Determine the (X, Y) coordinate at the center of the cell enclosing the given text.  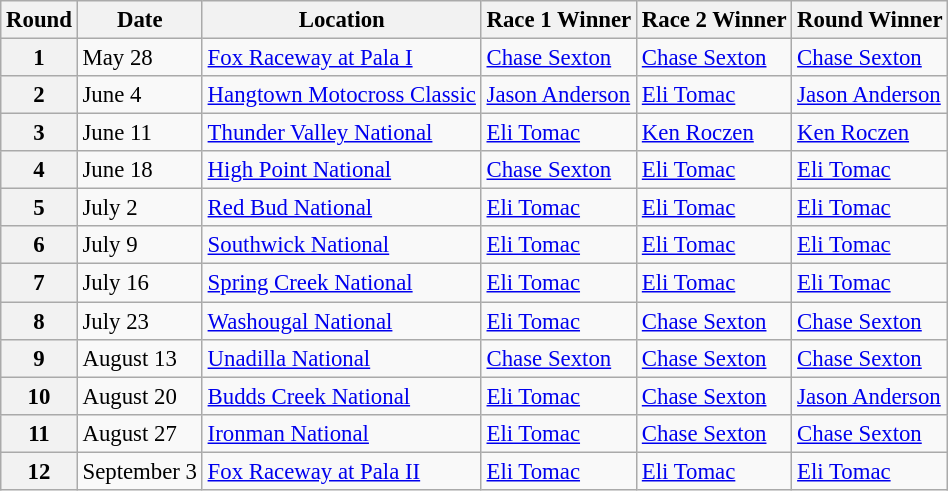
Thunder Valley National (342, 133)
8 (39, 321)
4 (39, 170)
Fox Raceway at Pala I (342, 58)
9 (39, 358)
Budds Creek National (342, 396)
Hangtown Motocross Classic (342, 95)
Fox Raceway at Pala II (342, 471)
Southwick National (342, 245)
June 11 (140, 133)
June 18 (140, 170)
Date (140, 20)
Unadilla National (342, 358)
5 (39, 208)
July 2 (140, 208)
June 4 (140, 95)
10 (39, 396)
August 20 (140, 396)
Red Bud National (342, 208)
11 (39, 433)
July 16 (140, 283)
Round Winner (870, 20)
2 (39, 95)
Ironman National (342, 433)
August 13 (140, 358)
May 28 (140, 58)
Washougal National (342, 321)
6 (39, 245)
July 23 (140, 321)
7 (39, 283)
High Point National (342, 170)
Spring Creek National (342, 283)
3 (39, 133)
Race 1 Winner (558, 20)
September 3 (140, 471)
1 (39, 58)
Round (39, 20)
Race 2 Winner (714, 20)
July 9 (140, 245)
12 (39, 471)
August 27 (140, 433)
Location (342, 20)
